Return (x, y) of the center of cell containing provided text 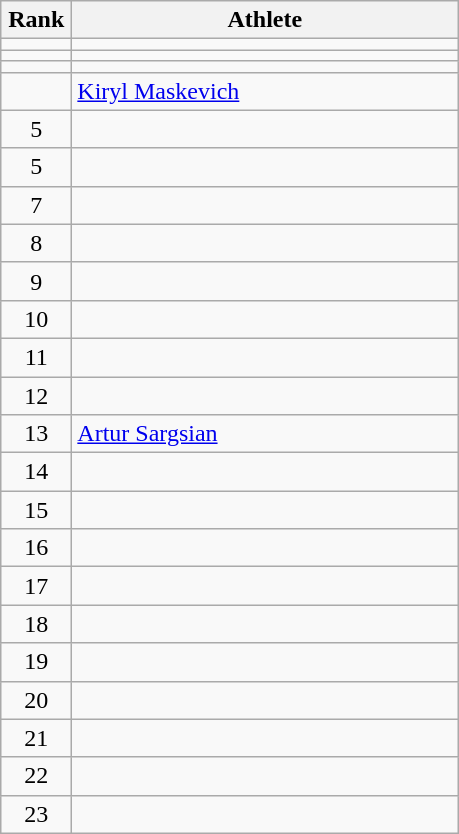
18 (36, 624)
Rank (36, 20)
14 (36, 472)
19 (36, 662)
21 (36, 738)
8 (36, 243)
22 (36, 776)
15 (36, 510)
20 (36, 700)
23 (36, 814)
16 (36, 548)
Kiryl Maskevich (265, 91)
Athlete (265, 20)
17 (36, 586)
12 (36, 395)
Artur Sargsian (265, 434)
10 (36, 319)
11 (36, 357)
7 (36, 205)
9 (36, 281)
13 (36, 434)
